Locate the cell with the specified text and output its [X, Y] center coordinate. 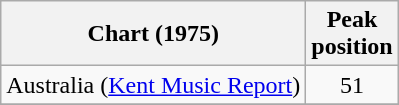
Chart (1975) [154, 34]
51 [352, 85]
Peakposition [352, 34]
Australia (Kent Music Report) [154, 85]
